Determine the [x, y] coordinate at the center of the cell enclosing the given text.  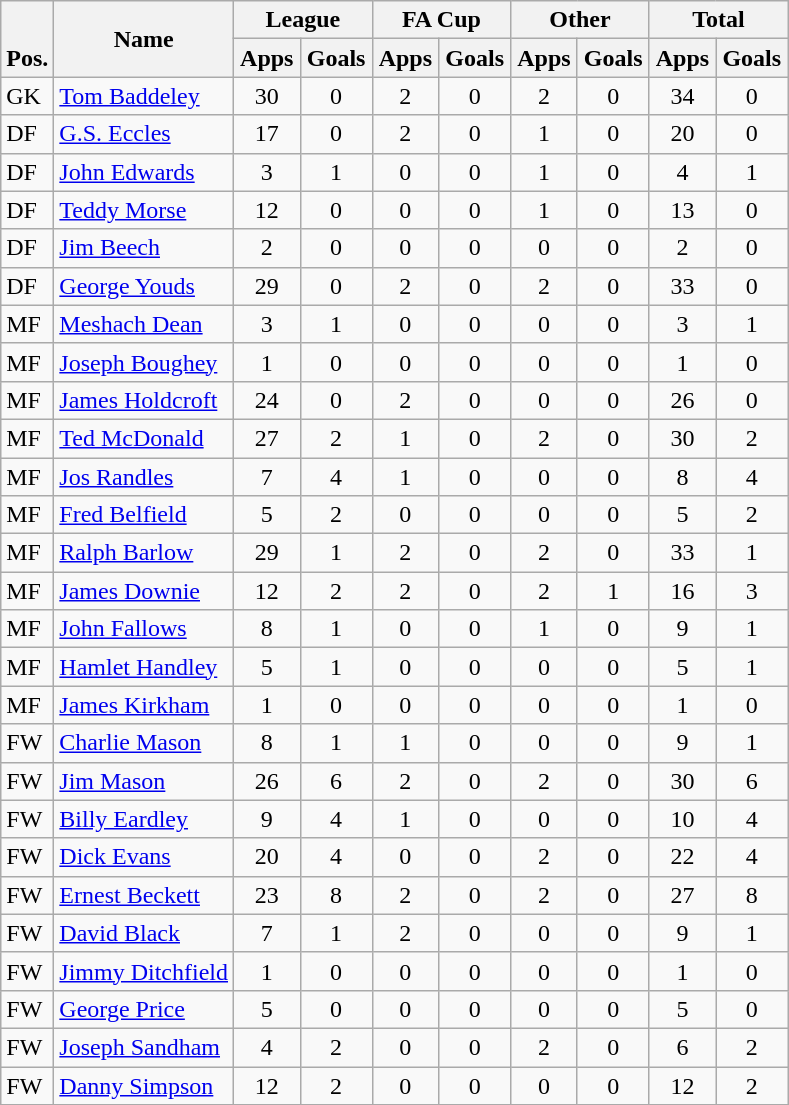
George Youds [144, 286]
Jim Beech [144, 248]
Jim Mason [144, 781]
22 [682, 857]
Dick Evans [144, 857]
Ted McDonald [144, 438]
John Fallows [144, 629]
Name [144, 39]
Ralph Barlow [144, 553]
16 [682, 591]
Billy Eardley [144, 819]
Fred Belfield [144, 515]
Pos. [28, 39]
George Price [144, 1009]
23 [268, 895]
Ernest Beckett [144, 895]
Total [718, 20]
James Downie [144, 591]
Danny Simpson [144, 1085]
17 [268, 134]
League [304, 20]
John Edwards [144, 172]
James Holdcroft [144, 400]
Jos Randles [144, 477]
24 [268, 400]
13 [682, 210]
Jimmy Ditchfield [144, 971]
GK [28, 96]
G.S. Eccles [144, 134]
FA Cup [442, 20]
Charlie Mason [144, 743]
34 [682, 96]
Other [580, 20]
Teddy Morse [144, 210]
10 [682, 819]
Meshach Dean [144, 324]
James Kirkham [144, 705]
David Black [144, 933]
Joseph Sandham [144, 1047]
Tom Baddeley [144, 96]
Joseph Boughey [144, 362]
Hamlet Handley [144, 667]
